Pinpoint the cell where the given text exists, returning its [x, y] midpoint coordinate. 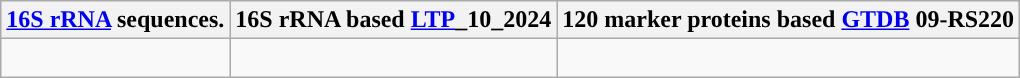
16S rRNA sequences. [116, 20]
120 marker proteins based GTDB 09-RS220 [788, 20]
16S rRNA based LTP_10_2024 [394, 20]
